Locate the cell with the specified text and output its [X, Y] center coordinate. 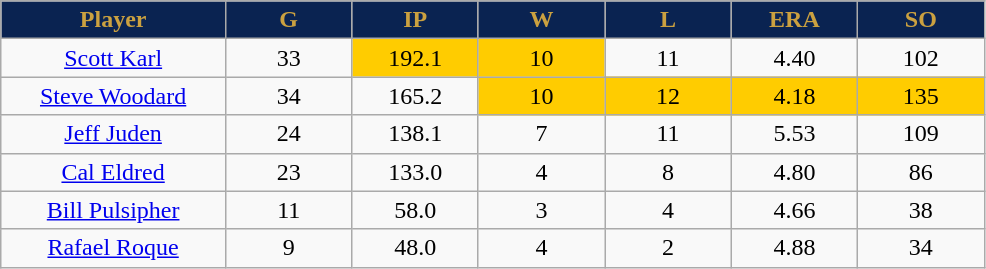
2 [668, 248]
23 [288, 172]
33 [288, 58]
48.0 [415, 248]
138.1 [415, 134]
38 [921, 210]
Steve Woodard [114, 96]
165.2 [415, 96]
IP [415, 20]
4.66 [794, 210]
W [541, 20]
192.1 [415, 58]
135 [921, 96]
12 [668, 96]
L [668, 20]
SO [921, 20]
102 [921, 58]
8 [668, 172]
7 [541, 134]
5.53 [794, 134]
4.18 [794, 96]
4.80 [794, 172]
24 [288, 134]
G [288, 20]
Player [114, 20]
Bill Pulsipher [114, 210]
133.0 [415, 172]
4.40 [794, 58]
4.88 [794, 248]
9 [288, 248]
86 [921, 172]
58.0 [415, 210]
Rafael Roque [114, 248]
109 [921, 134]
Scott Karl [114, 58]
Jeff Juden [114, 134]
3 [541, 210]
Cal Eldred [114, 172]
ERA [794, 20]
